Pinpoint the cell where the given text exists, returning its [x, y] midpoint coordinate. 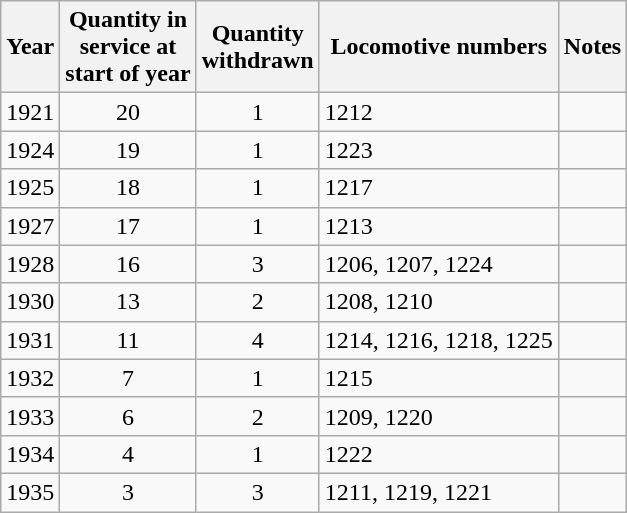
Quantity inservice atstart of year [128, 47]
1215 [438, 378]
1211, 1219, 1221 [438, 492]
Locomotive numbers [438, 47]
1927 [30, 226]
20 [128, 112]
1214, 1216, 1218, 1225 [438, 340]
6 [128, 416]
1924 [30, 150]
1933 [30, 416]
1223 [438, 150]
17 [128, 226]
1206, 1207, 1224 [438, 264]
19 [128, 150]
1212 [438, 112]
16 [128, 264]
1921 [30, 112]
1208, 1210 [438, 302]
11 [128, 340]
1209, 1220 [438, 416]
1222 [438, 454]
1928 [30, 264]
Year [30, 47]
Notes [592, 47]
1931 [30, 340]
1213 [438, 226]
1934 [30, 454]
18 [128, 188]
13 [128, 302]
Quantitywithdrawn [258, 47]
7 [128, 378]
1932 [30, 378]
1935 [30, 492]
1925 [30, 188]
1217 [438, 188]
1930 [30, 302]
